For the text-containing cell, return its midpoint in [X, Y] coordinate format. 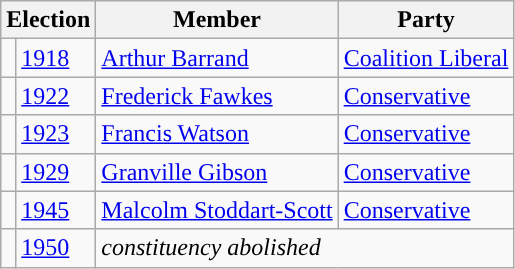
1923 [56, 134]
Frederick Fawkes [217, 96]
Arthur Barrand [217, 58]
1945 [56, 210]
Coalition Liberal [426, 58]
Granville Gibson [217, 172]
Francis Watson [217, 134]
1922 [56, 96]
1950 [56, 248]
Party [426, 20]
Member [217, 20]
1929 [56, 172]
1918 [56, 58]
Malcolm Stoddart-Scott [217, 210]
Election [48, 20]
constituency abolished [305, 248]
